Search for the cell housing the specified text and yield its (x, y) center coordinate. 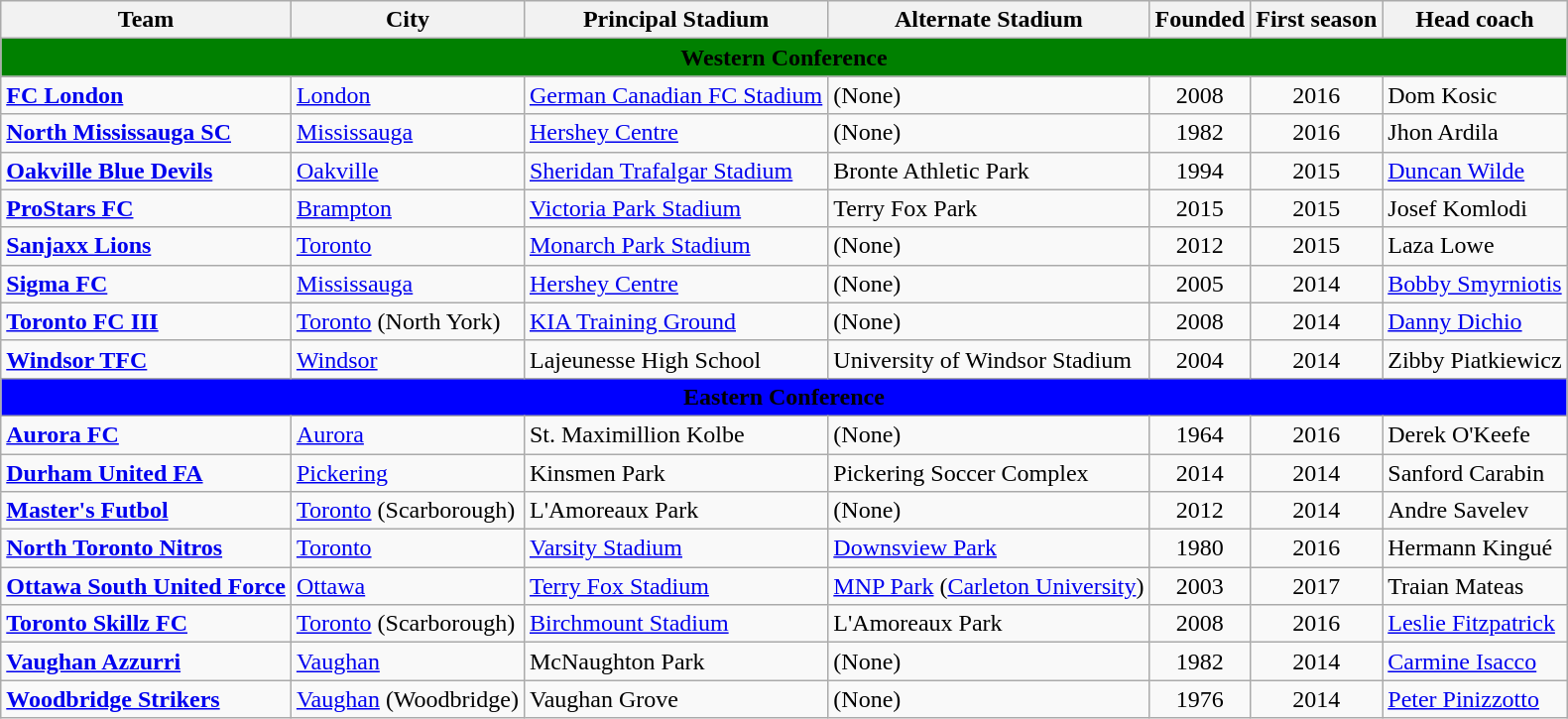
Aurora (407, 434)
Leslie Fitzpatrick (1475, 624)
Durham United FA (147, 473)
Josef Komlodi (1475, 208)
Downsview Park (989, 548)
Team (147, 20)
Aurora FC (147, 434)
City (407, 20)
Carmine Isacco (1475, 661)
1980 (1200, 548)
2017 (1317, 586)
St. Maximillion Kolbe (675, 434)
Vaughan (407, 661)
North Toronto Nitros (147, 548)
Duncan Wilde (1475, 171)
Monarch Park Stadium (675, 246)
1994 (1200, 171)
Andre Savelev (1475, 511)
Varsity Stadium (675, 548)
Brampton (407, 208)
Peter Pinizzotto (1475, 699)
Pickering (407, 473)
University of Windsor Stadium (989, 359)
Eastern Conference (784, 397)
Bobby Smyrniotis (1475, 284)
Ottawa South United Force (147, 586)
MNP Park (Carleton University) (989, 586)
Windsor (407, 359)
2004 (1200, 359)
Toronto (North York) (407, 321)
Sanford Carabin (1475, 473)
Vaughan (Woodbridge) (407, 699)
Principal Stadium (675, 20)
Toronto FC III (147, 321)
Master's Futbol (147, 511)
Jhon Ardila (1475, 133)
Zibby Piatkiewicz (1475, 359)
Lajeunesse High School (675, 359)
Hermann Kingué (1475, 548)
Danny Dichio (1475, 321)
ProStars FC (147, 208)
First season (1317, 20)
Founded (1200, 20)
KIA Training Ground (675, 321)
1976 (1200, 699)
Traian Mateas (1475, 586)
Pickering Soccer Complex (989, 473)
2005 (1200, 284)
Oakville Blue Devils (147, 171)
Terry Fox Park (989, 208)
Ottawa (407, 586)
Victoria Park Stadium (675, 208)
Head coach (1475, 20)
Derek O'Keefe (1475, 434)
McNaughton Park (675, 661)
Kinsmen Park (675, 473)
Western Conference (784, 58)
Sigma FC (147, 284)
German Canadian FC Stadium (675, 95)
Sheridan Trafalgar Stadium (675, 171)
Bronte Athletic Park (989, 171)
1964 (1200, 434)
Dom Kosic (1475, 95)
FC London (147, 95)
London (407, 95)
Windsor TFC (147, 359)
Birchmount Stadium (675, 624)
Vaughan Grove (675, 699)
Woodbridge Strikers (147, 699)
Terry Fox Stadium (675, 586)
Toronto Skillz FC (147, 624)
2003 (1200, 586)
Oakville (407, 171)
Laza Lowe (1475, 246)
Vaughan Azzurri (147, 661)
Sanjaxx Lions (147, 246)
North Mississauga SC (147, 133)
Alternate Stadium (989, 20)
